Capture the cell that displays the provided text and extract its [x, y] central coordinate. 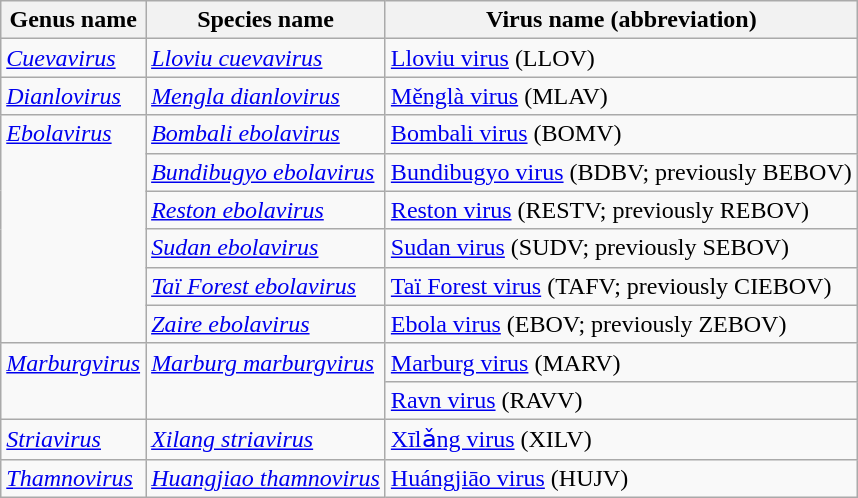
Virus name (abbreviation) [621, 20]
Reston ebolavirus [266, 210]
Zaire ebolavirus [266, 324]
Ebola virus (EBOV; previously ZEBOV) [621, 324]
Ebolavirus [74, 229]
Xilang striavirus [266, 439]
Species name [266, 20]
Dianlovirus [74, 96]
Lloviu cuevavirus [266, 58]
Xīlǎng virus (XILV) [621, 439]
Genus name [74, 20]
Thamnovirus [74, 478]
Cuevavirus [74, 58]
Huangjiao thamnovirus [266, 478]
Huángjiāo virus (HUJV) [621, 478]
Sudan ebolavirus [266, 248]
Reston virus (RESTV; previously REBOV) [621, 210]
Sudan virus (SUDV; previously SEBOV) [621, 248]
Bombali ebolavirus [266, 134]
Taï Forest virus (TAFV; previously CIEBOV) [621, 286]
Marburgvirus [74, 381]
Bundibugyo virus (BDBV; previously BEBOV) [621, 172]
Marburg marburgvirus [266, 381]
Měnglà virus (MLAV) [621, 96]
Mengla dianlovirus [266, 96]
Ravn virus (RAVV) [621, 400]
Bombali virus (BOMV) [621, 134]
Striavirus [74, 439]
Bundibugyo ebolavirus [266, 172]
Marburg virus (MARV) [621, 362]
Taï Forest ebolavirus [266, 286]
Lloviu virus (LLOV) [621, 58]
